Return [x, y] of the center of cell containing provided text 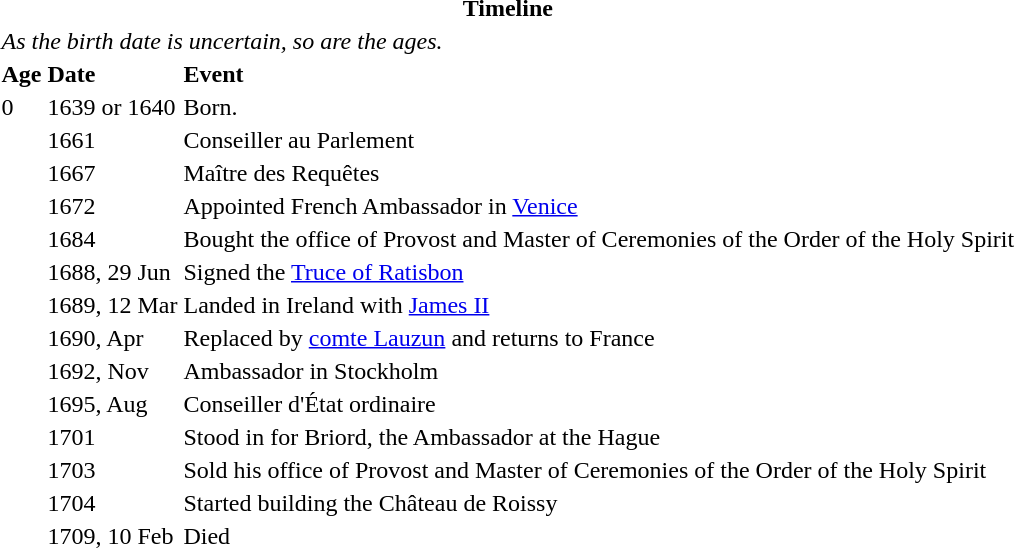
0 [22, 107]
1703 [112, 470]
1701 [112, 437]
1690, Apr [112, 338]
Age [22, 74]
1661 [112, 140]
1689, 12 Mar [112, 305]
1688, 29 Jun [112, 272]
1639 or 1640 [112, 107]
Date [112, 74]
1684 [112, 239]
1667 [112, 173]
1695, Aug [112, 404]
1704 [112, 503]
1692, Nov [112, 371]
1672 [112, 206]
